Output the [X, Y] coordinate of the center of the cell containing the given text.  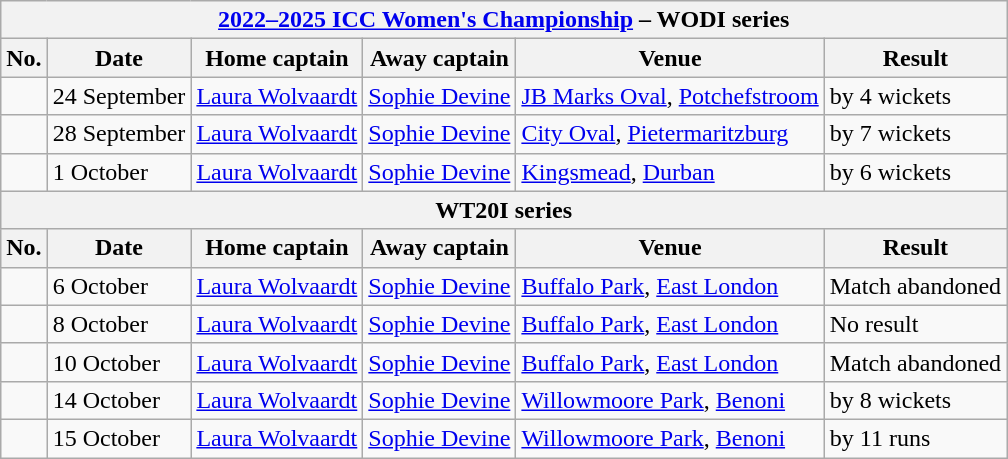
No result [915, 324]
28 September [119, 134]
by 8 wickets [915, 400]
14 October [119, 400]
by 11 runs [915, 438]
WT20I series [504, 210]
15 October [119, 438]
6 October [119, 286]
by 4 wickets [915, 96]
by 6 wickets [915, 172]
2022–2025 ICC Women's Championship – WODI series [504, 20]
JB Marks Oval, Potchefstroom [670, 96]
by 7 wickets [915, 134]
Kingsmead, Durban [670, 172]
24 September [119, 96]
8 October [119, 324]
City Oval, Pietermaritzburg [670, 134]
1 October [119, 172]
10 October [119, 362]
